Provide the [X, Y] coordinate of the cell's center where the given text is located.  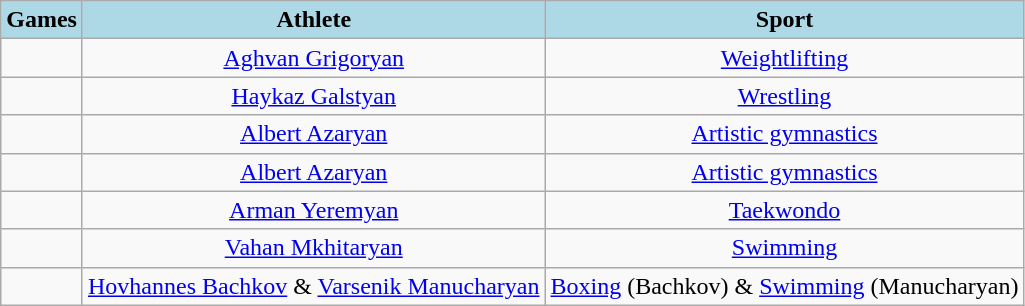
Swimming [784, 248]
Aghvan Grigoryan [314, 58]
Games [42, 20]
Haykaz Galstyan [314, 96]
Arman Yeremyan [314, 210]
Sport [784, 20]
Boxing (Bachkov) & Swimming (Manucharyan) [784, 286]
Weightlifting [784, 58]
Vahan Mkhitaryan [314, 248]
Taekwondo [784, 210]
Wrestling [784, 96]
Athlete [314, 20]
Hovhannes Bachkov & Varsenik Manucharyan [314, 286]
